Find where the given text appears and provide that cell's center as [X, Y] coordinate. 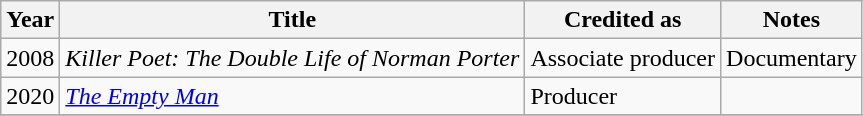
2020 [30, 96]
Notes [792, 20]
2008 [30, 58]
Year [30, 20]
The Empty Man [292, 96]
Title [292, 20]
Documentary [792, 58]
Killer Poet: The Double Life of Norman Porter [292, 58]
Credited as [623, 20]
Associate producer [623, 58]
Producer [623, 96]
